Locate the cell with the specified text and output its (x, y) center coordinate. 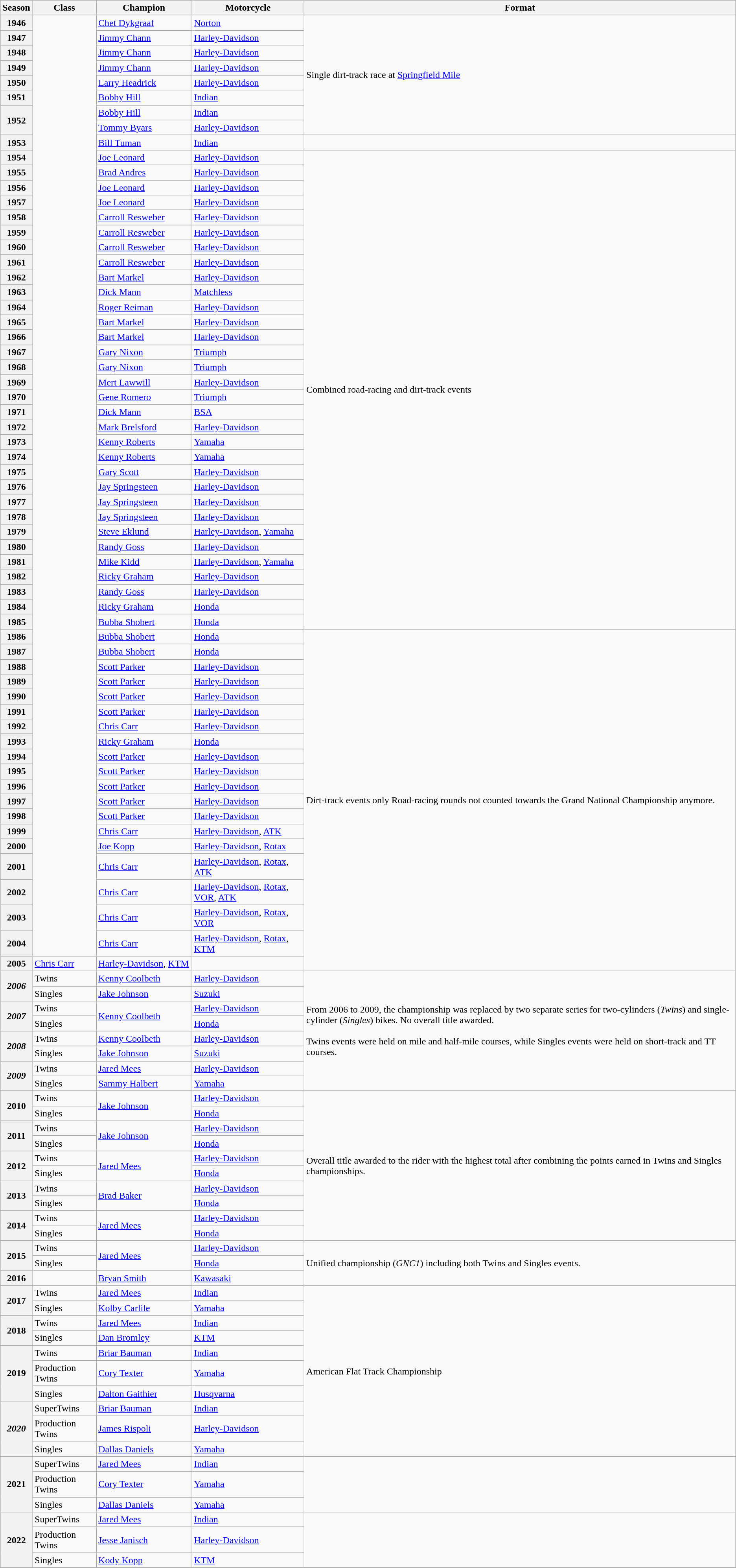
1991 (17, 712)
Jesse Janisch (144, 1540)
1987 (17, 651)
1971 (17, 412)
American Flat Track Championship (520, 1371)
2004 (17, 943)
1957 (17, 203)
1967 (17, 352)
Mike Kidd (144, 562)
Dalton Gaithier (144, 1393)
2017 (17, 1301)
1974 (17, 457)
Overall title awarded to the rider with the highest total after combining the points earned in Twins and Singles championships. (520, 1166)
1953 (17, 142)
1976 (17, 487)
1980 (17, 547)
Matchless (248, 292)
Larry Headrick (144, 83)
Mark Brelsford (144, 427)
1958 (17, 218)
1978 (17, 517)
2019 (17, 1373)
Tommy Byars (144, 127)
1962 (17, 277)
Dirt-track events only Road-racing rounds not counted towards the Grand National Championship anymore. (520, 800)
1959 (17, 232)
2020 (17, 1429)
1995 (17, 771)
1990 (17, 697)
2018 (17, 1330)
2009 (17, 1076)
1989 (17, 682)
1966 (17, 337)
1981 (17, 562)
1988 (17, 667)
1998 (17, 816)
1975 (17, 472)
Norton (248, 23)
1965 (17, 322)
1948 (17, 53)
2015 (17, 1256)
2000 (17, 846)
Sammy Halbert (144, 1083)
1956 (17, 188)
2006 (17, 986)
1960 (17, 247)
1994 (17, 756)
2013 (17, 1196)
1963 (17, 292)
1993 (17, 742)
2014 (17, 1226)
1985 (17, 622)
1992 (17, 727)
1947 (17, 38)
Gene Romero (144, 397)
Brad Andres (144, 172)
Harley-Davidson, ATK (248, 831)
Mert Lawwill (144, 382)
1970 (17, 397)
Harley-Davidson, Rotax (248, 846)
Motorcycle (248, 8)
2003 (17, 917)
Bryan Smith (144, 1278)
1982 (17, 577)
Harley-Davidson, Rotax, VOR, ATK (248, 892)
Dan Bromley (144, 1338)
1984 (17, 607)
1973 (17, 442)
Brad Baker (144, 1196)
1969 (17, 382)
1951 (17, 98)
Husqvarna (248, 1393)
Single dirt-track race at Springfield Mile (520, 75)
Class (64, 8)
1950 (17, 83)
Format (520, 8)
1972 (17, 427)
Steve Eklund (144, 532)
2007 (17, 1016)
Combined road-racing and dirt-track events (520, 389)
Roger Reiman (144, 307)
2010 (17, 1106)
2021 (17, 1485)
Season (17, 8)
2016 (17, 1278)
Joe Kopp (144, 846)
1996 (17, 786)
Champion (144, 8)
1983 (17, 592)
Harley-Davidson, Rotax, ATK (248, 866)
Bill Tuman (144, 142)
Unified championship (GNC1) including both Twins and Singles events. (520, 1263)
1964 (17, 307)
1979 (17, 532)
BSA (248, 412)
1949 (17, 68)
2008 (17, 1046)
Kolby Carlile (144, 1308)
1997 (17, 801)
1946 (17, 23)
1952 (17, 120)
2011 (17, 1136)
1961 (17, 262)
Harley-Davidson, KTM (144, 964)
James Rispoli (144, 1429)
2002 (17, 892)
1986 (17, 636)
1954 (17, 157)
Kody Kopp (144, 1560)
1977 (17, 502)
Harley-Davidson, Rotax, VOR (248, 917)
1968 (17, 367)
Harley-Davidson, Rotax, KTM (248, 943)
2005 (17, 964)
2001 (17, 866)
1955 (17, 172)
Gary Scott (144, 472)
2012 (17, 1166)
1999 (17, 831)
2022 (17, 1540)
Chet Dykgraaf (144, 23)
Kawasaki (248, 1278)
